Locate the cell with the specified text and output its [X, Y] center coordinate. 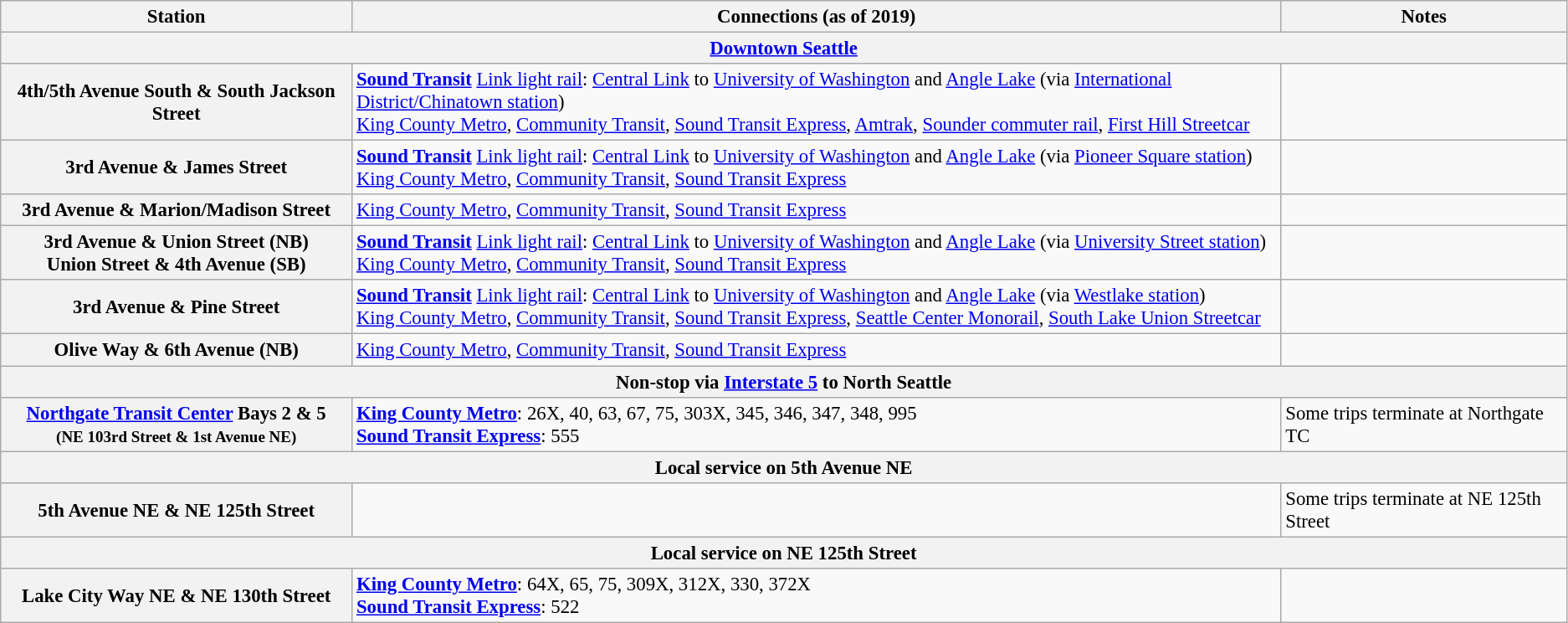
King County Metro: 26X, 40, 63, 67, 75, 303X, 345, 346, 347, 348, 995Sound Transit Express: 555 [817, 424]
Non-stop via Interstate 5 to North Seattle [784, 382]
Downtown Seattle [784, 49]
5th Avenue NE & NE 125th Street [177, 509]
Some trips terminate at Northgate TC [1424, 424]
4th/5th Avenue South & South Jackson Street [177, 102]
3rd Avenue & Pine Street [177, 306]
Lake City Way NE & NE 130th Street [177, 596]
3rd Avenue & Union Street (NB)Union Street & 4th Avenue (SB) [177, 253]
Olive Way & 6th Avenue (NB) [177, 350]
Notes [1424, 17]
King County Metro: 64X, 65, 75, 309X, 312X, 330, 372XSound Transit Express: 522 [817, 596]
Some trips terminate at NE 125th Street [1424, 509]
3rd Avenue & James Street [177, 167]
Local service on 5th Avenue NE [784, 467]
Northgate Transit Center Bays 2 & 5(NE 103rd Street & 1st Avenue NE) [177, 424]
3rd Avenue & Marion/Madison Street [177, 210]
Local service on NE 125th Street [784, 553]
Connections (as of 2019) [817, 17]
Station [177, 17]
